Extract the [x, y] coordinate from the center of the cell holding the provided text.  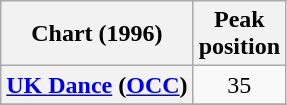
Peakposition [239, 34]
Chart (1996) [97, 34]
35 [239, 85]
UK Dance (OCC) [97, 85]
